From the cell containing the given text, extract its center point as (X, Y) coordinate. 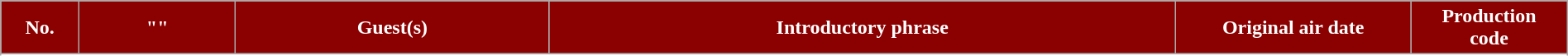
Original air date (1293, 28)
"" (157, 28)
No. (40, 28)
Introductory phrase (863, 28)
Production code (1489, 28)
Guest(s) (392, 28)
